For the text-containing cell, return its midpoint in [x, y] coordinate format. 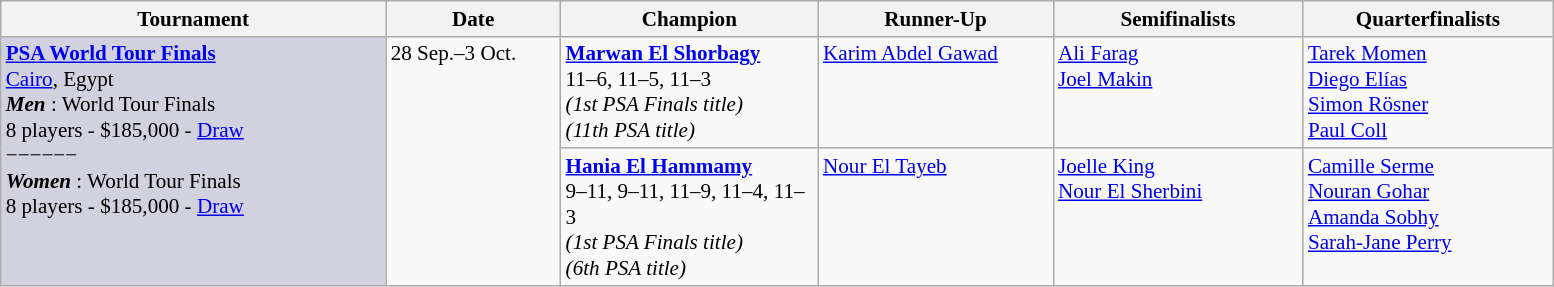
Karim Abdel Gawad [936, 92]
Date [474, 18]
Tarek Momen Diego Elías Simon Rösner Paul Coll [1428, 92]
Camille Serme Nouran Gohar Amanda Sobhy Sarah-Jane Perry [1428, 216]
Hania El Hammamy9–11, 9–11, 11–9, 11–4, 11–3(1st PSA Finals title)(6th PSA title) [690, 216]
Nour El Tayeb [936, 216]
28 Sep.–3 Oct. [474, 160]
Runner-Up [936, 18]
Joelle King Nour El Sherbini [1178, 216]
Quarterfinalists [1428, 18]
Ali Farag Joel Makin [1178, 92]
Tournament [194, 18]
Champion [690, 18]
Marwan El Shorbagy11–6, 11–5, 11–3(1st PSA Finals title)(11th PSA title) [690, 92]
PSA World Tour Finals Cairo, Egypt Men : World Tour Finals8 players - $185,000 - Draw−−−−−− Women : World Tour Finals8 players - $185,000 - Draw [194, 160]
Semifinalists [1178, 18]
